Pinpoint the cell where the given text exists, returning its (X, Y) midpoint coordinate. 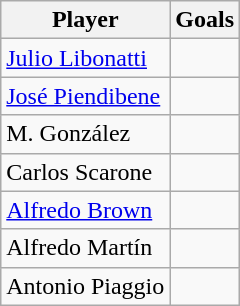
Alfredo Martín (86, 248)
José Piendibene (86, 96)
Carlos Scarone (86, 172)
Julio Libonatti (86, 58)
Goals (205, 20)
Antonio Piaggio (86, 286)
Player (86, 20)
Alfredo Brown (86, 210)
M. González (86, 134)
